Return the [x, y] coordinate for the center point of the cell that contains the specified text.  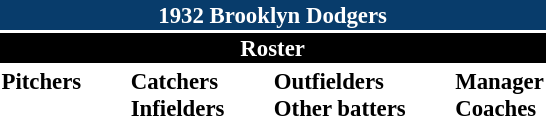
Roster [272, 48]
1932 Brooklyn Dodgers [272, 15]
